Return the [x, y] coordinate for the center point of the cell that contains the specified text.  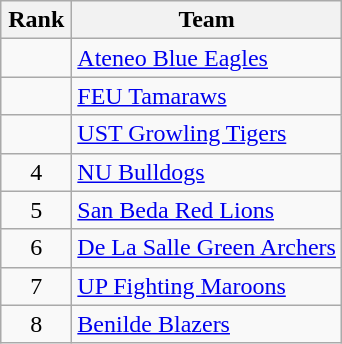
FEU Tamaraws [207, 96]
Rank [36, 20]
Team [207, 20]
8 [36, 324]
6 [36, 248]
De La Salle Green Archers [207, 248]
UST Growling Tigers [207, 134]
Benilde Blazers [207, 324]
San Beda Red Lions [207, 210]
4 [36, 172]
NU Bulldogs [207, 172]
UP Fighting Maroons [207, 286]
7 [36, 286]
Ateneo Blue Eagles [207, 58]
5 [36, 210]
